Determine the (X, Y) coordinate at the center of the cell enclosing the given text.  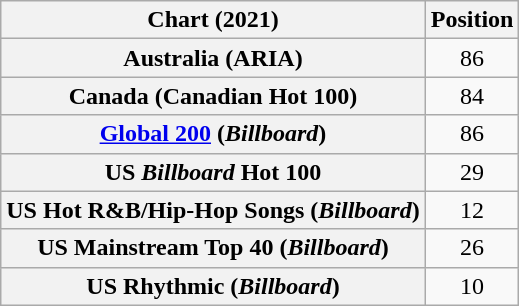
Australia (ARIA) (213, 58)
Chart (2021) (213, 20)
12 (472, 210)
US Hot R&B/Hip-Hop Songs (Billboard) (213, 210)
26 (472, 248)
Position (472, 20)
Canada (Canadian Hot 100) (213, 96)
US Rhythmic (Billboard) (213, 286)
US Mainstream Top 40 (Billboard) (213, 248)
Global 200 (Billboard) (213, 134)
29 (472, 172)
84 (472, 96)
10 (472, 286)
US Billboard Hot 100 (213, 172)
